Output the [x, y] coordinate of the center of the cell containing the given text.  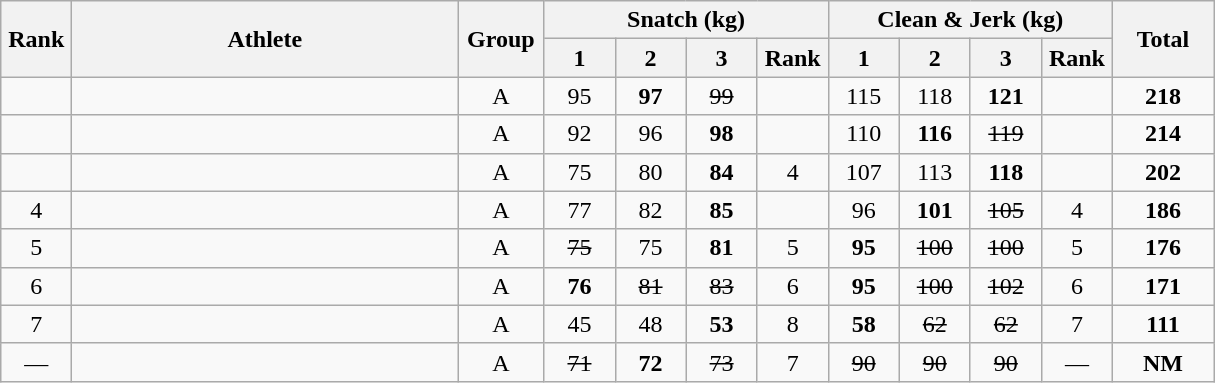
98 [722, 134]
8 [792, 324]
107 [864, 172]
121 [1006, 96]
83 [722, 286]
Clean & Jerk (kg) [970, 20]
80 [650, 172]
97 [650, 96]
48 [650, 324]
71 [580, 362]
115 [864, 96]
72 [650, 362]
171 [1162, 286]
84 [722, 172]
105 [1006, 210]
Total [1162, 39]
77 [580, 210]
111 [1162, 324]
186 [1162, 210]
53 [722, 324]
113 [934, 172]
Athlete [265, 39]
202 [1162, 172]
116 [934, 134]
92 [580, 134]
214 [1162, 134]
82 [650, 210]
102 [1006, 286]
Group [501, 39]
Snatch (kg) [686, 20]
76 [580, 286]
119 [1006, 134]
110 [864, 134]
45 [580, 324]
176 [1162, 248]
101 [934, 210]
NM [1162, 362]
218 [1162, 96]
58 [864, 324]
85 [722, 210]
99 [722, 96]
73 [722, 362]
